Find where the given text appears and provide that cell's center as [X, Y] coordinate. 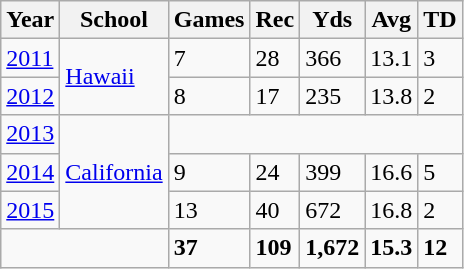
8 [209, 96]
13.8 [392, 96]
TD [440, 20]
2015 [30, 210]
16.6 [392, 172]
7 [209, 58]
School [114, 20]
235 [332, 96]
16.8 [392, 210]
5 [440, 172]
3 [440, 58]
2012 [30, 96]
15.3 [392, 248]
28 [275, 58]
12 [440, 248]
1,672 [332, 248]
366 [332, 58]
17 [275, 96]
Hawaii [114, 77]
2011 [30, 58]
Avg [392, 20]
Games [209, 20]
13.1 [392, 58]
37 [209, 248]
40 [275, 210]
Yds [332, 20]
California [114, 172]
13 [209, 210]
109 [275, 248]
Year [30, 20]
2014 [30, 172]
9 [209, 172]
2013 [30, 134]
24 [275, 172]
399 [332, 172]
672 [332, 210]
Rec [275, 20]
